Identify which cell holds the provided text, then report its [x, y] central coordinate. 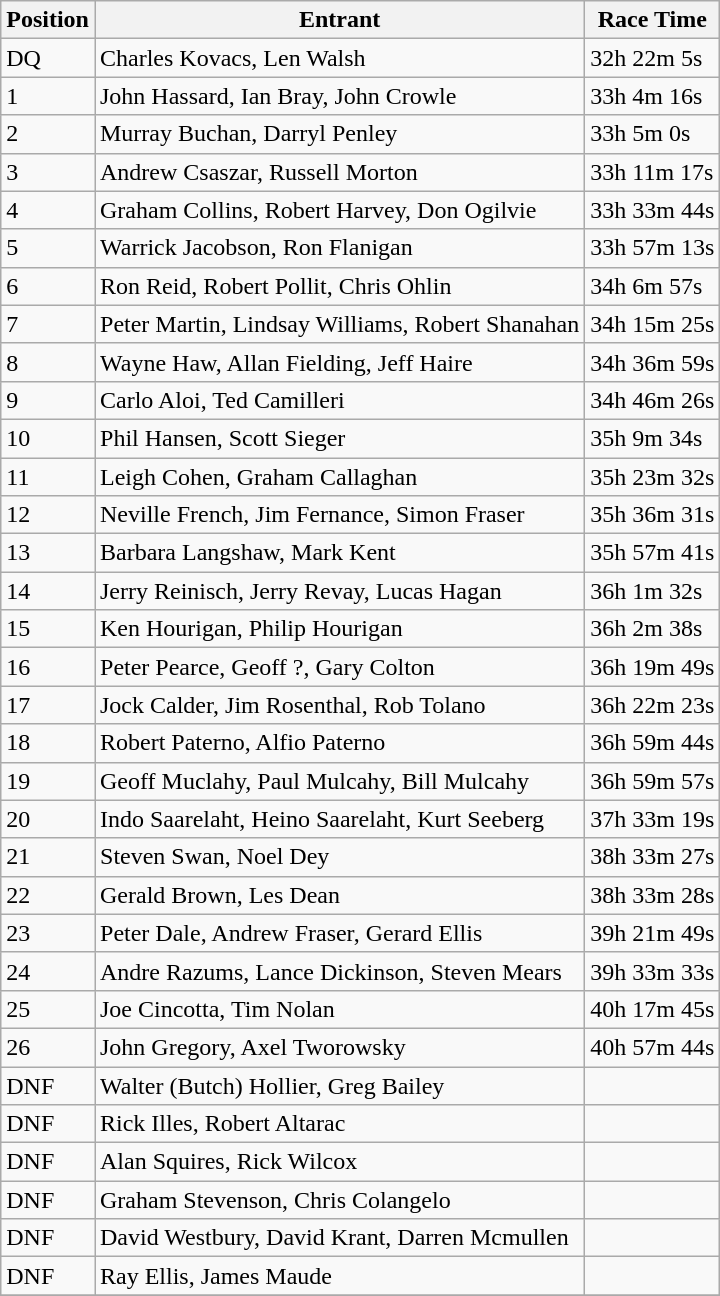
19 [48, 781]
DQ [48, 58]
38h 33m 28s [652, 895]
38h 33m 27s [652, 857]
39h 21m 49s [652, 933]
40h 57m 44s [652, 1047]
34h 36m 59s [652, 362]
33h 57m 13s [652, 248]
Carlo Aloi, Ted Camilleri [339, 400]
Steven Swan, Noel Dey [339, 857]
18 [48, 743]
34h 6m 57s [652, 286]
Leigh Cohen, Graham Callaghan [339, 477]
24 [48, 971]
John Hassard, Ian Bray, John Crowle [339, 96]
11 [48, 477]
39h 33m 33s [652, 971]
Race Time [652, 20]
Andre Razums, Lance Dickinson, Steven Mears [339, 971]
David Westbury, David Krant, Darren Mcmullen [339, 1238]
36h 19m 49s [652, 667]
Ray Ellis, James Maude [339, 1276]
Murray Buchan, Darryl Penley [339, 134]
36h 59m 57s [652, 781]
1 [48, 96]
Joe Cincotta, Tim Nolan [339, 1009]
35h 36m 31s [652, 515]
34h 46m 26s [652, 400]
10 [48, 438]
14 [48, 591]
Ron Reid, Robert Pollit, Chris Ohlin [339, 286]
Walter (Butch) Hollier, Greg Bailey [339, 1085]
Ken Hourigan, Philip Hourigan [339, 629]
Charles Kovacs, Len Walsh [339, 58]
Graham Stevenson, Chris Colangelo [339, 1200]
Alan Squires, Rick Wilcox [339, 1162]
21 [48, 857]
Peter Martin, Lindsay Williams, Robert Shanahan [339, 324]
7 [48, 324]
4 [48, 210]
Phil Hansen, Scott Sieger [339, 438]
Peter Dale, Andrew Fraser, Gerard Ellis [339, 933]
Warrick Jacobson, Ron Flanigan [339, 248]
17 [48, 705]
33h 11m 17s [652, 172]
36h 2m 38s [652, 629]
33h 33m 44s [652, 210]
16 [48, 667]
Rick Illes, Robert Altarac [339, 1124]
Peter Pearce, Geoff ?, Gary Colton [339, 667]
John Gregory, Axel Tworowsky [339, 1047]
36h 22m 23s [652, 705]
13 [48, 553]
9 [48, 400]
23 [48, 933]
35h 23m 32s [652, 477]
36h 1m 32s [652, 591]
33h 5m 0s [652, 134]
34h 15m 25s [652, 324]
3 [48, 172]
5 [48, 248]
26 [48, 1047]
Andrew Csaszar, Russell Morton [339, 172]
Barbara Langshaw, Mark Kent [339, 553]
2 [48, 134]
Neville French, Jim Fernance, Simon Fraser [339, 515]
32h 22m 5s [652, 58]
Indo Saarelaht, Heino Saarelaht, Kurt Seeberg [339, 819]
37h 33m 19s [652, 819]
Robert Paterno, Alfio Paterno [339, 743]
40h 17m 45s [652, 1009]
15 [48, 629]
Wayne Haw, Allan Fielding, Jeff Haire [339, 362]
Jerry Reinisch, Jerry Revay, Lucas Hagan [339, 591]
8 [48, 362]
25 [48, 1009]
Position [48, 20]
Geoff Muclahy, Paul Mulcahy, Bill Mulcahy [339, 781]
Entrant [339, 20]
Gerald Brown, Les Dean [339, 895]
33h 4m 16s [652, 96]
35h 57m 41s [652, 553]
35h 9m 34s [652, 438]
6 [48, 286]
20 [48, 819]
36h 59m 44s [652, 743]
22 [48, 895]
12 [48, 515]
Graham Collins, Robert Harvey, Don Ogilvie [339, 210]
Jock Calder, Jim Rosenthal, Rob Tolano [339, 705]
